Scan for the cell matching the given text and deliver its (X, Y) coordinate at center. 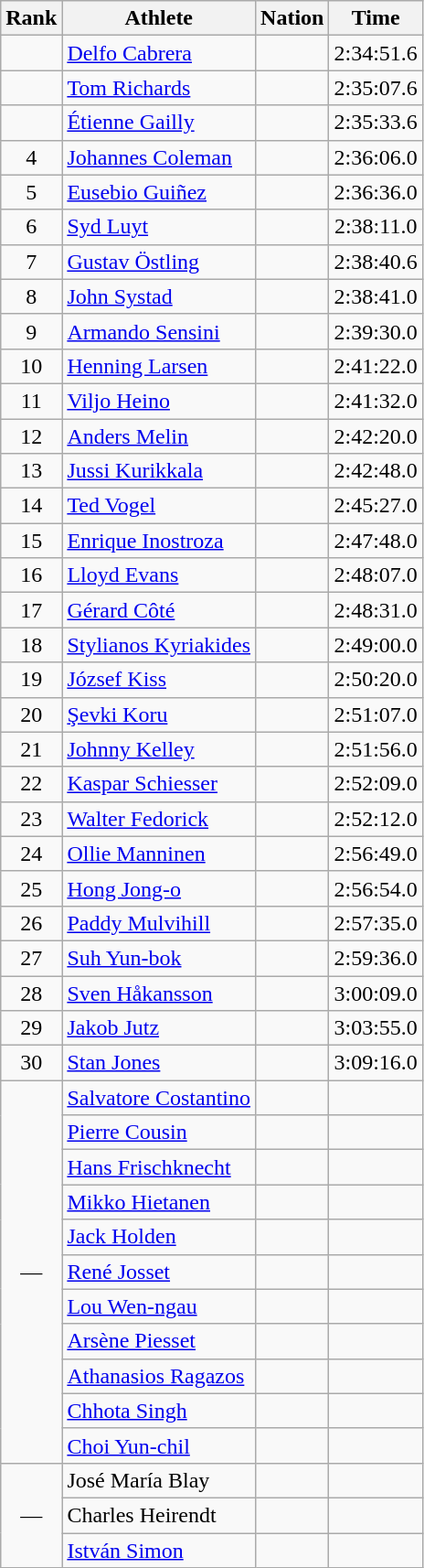
2:39:30.0 (376, 331)
20 (31, 714)
Étienne Gailly (159, 123)
Hans Frischknecht (159, 1167)
Şevki Koru (159, 714)
26 (31, 923)
24 (31, 854)
12 (31, 436)
József Kiss (159, 680)
Rank (31, 18)
2:50:20.0 (376, 680)
Lloyd Evans (159, 575)
Arsène Piesset (159, 1341)
Gérard Côté (159, 610)
2:49:00.0 (376, 645)
Mikko Hietanen (159, 1202)
22 (31, 784)
13 (31, 471)
Lou Wen-ngau (159, 1306)
Jakob Jutz (159, 1028)
2:48:31.0 (376, 610)
2:52:09.0 (376, 784)
2:38:41.0 (376, 296)
Athlete (159, 18)
John Systad (159, 296)
2:35:33.6 (376, 123)
Kaspar Schiesser (159, 784)
2:35:07.6 (376, 88)
Stan Jones (159, 1063)
Athanasios Ragazos (159, 1376)
2:51:56.0 (376, 749)
23 (31, 819)
25 (31, 888)
2:56:49.0 (376, 854)
Viljo Heino (159, 401)
Paddy Mulvihill (159, 923)
2:47:48.0 (376, 541)
15 (31, 541)
Eusebio Guiñez (159, 192)
10 (31, 366)
Pierre Cousin (159, 1133)
5 (31, 192)
8 (31, 296)
Sven Håkansson (159, 993)
18 (31, 645)
2:59:36.0 (376, 958)
2:42:20.0 (376, 436)
19 (31, 680)
17 (31, 610)
21 (31, 749)
Anders Melin (159, 436)
16 (31, 575)
2:57:35.0 (376, 923)
Jack Holden (159, 1237)
Hong Jong-o (159, 888)
Gustav Östling (159, 262)
Johannes Coleman (159, 157)
Charles Heirendt (159, 1515)
2:36:06.0 (376, 157)
30 (31, 1063)
2:38:11.0 (376, 227)
2:51:07.0 (376, 714)
2:48:07.0 (376, 575)
Choi Yun-chil (159, 1445)
Ollie Manninen (159, 854)
11 (31, 401)
Jussi Kurikkala (159, 471)
27 (31, 958)
José María Blay (159, 1480)
2:42:48.0 (376, 471)
René Josset (159, 1272)
9 (31, 331)
Johnny Kelley (159, 749)
Armando Sensini (159, 331)
2:56:54.0 (376, 888)
6 (31, 227)
3:00:09.0 (376, 993)
2:41:22.0 (376, 366)
Chhota Singh (159, 1411)
Walter Fedorick (159, 819)
2:52:12.0 (376, 819)
2:45:27.0 (376, 506)
2:41:32.0 (376, 401)
Syd Luyt (159, 227)
Enrique Inostroza (159, 541)
29 (31, 1028)
4 (31, 157)
Time (376, 18)
Tom Richards (159, 88)
7 (31, 262)
Suh Yun-bok (159, 958)
Stylianos Kyriakides (159, 645)
2:36:36.0 (376, 192)
Delfo Cabrera (159, 53)
Henning Larsen (159, 366)
3:09:16.0 (376, 1063)
Ted Vogel (159, 506)
István Simon (159, 1551)
Salvatore Costantino (159, 1098)
14 (31, 506)
28 (31, 993)
Nation (292, 18)
2:38:40.6 (376, 262)
2:34:51.6 (376, 53)
3:03:55.0 (376, 1028)
